Locate the cell with the specified text and output its [x, y] center coordinate. 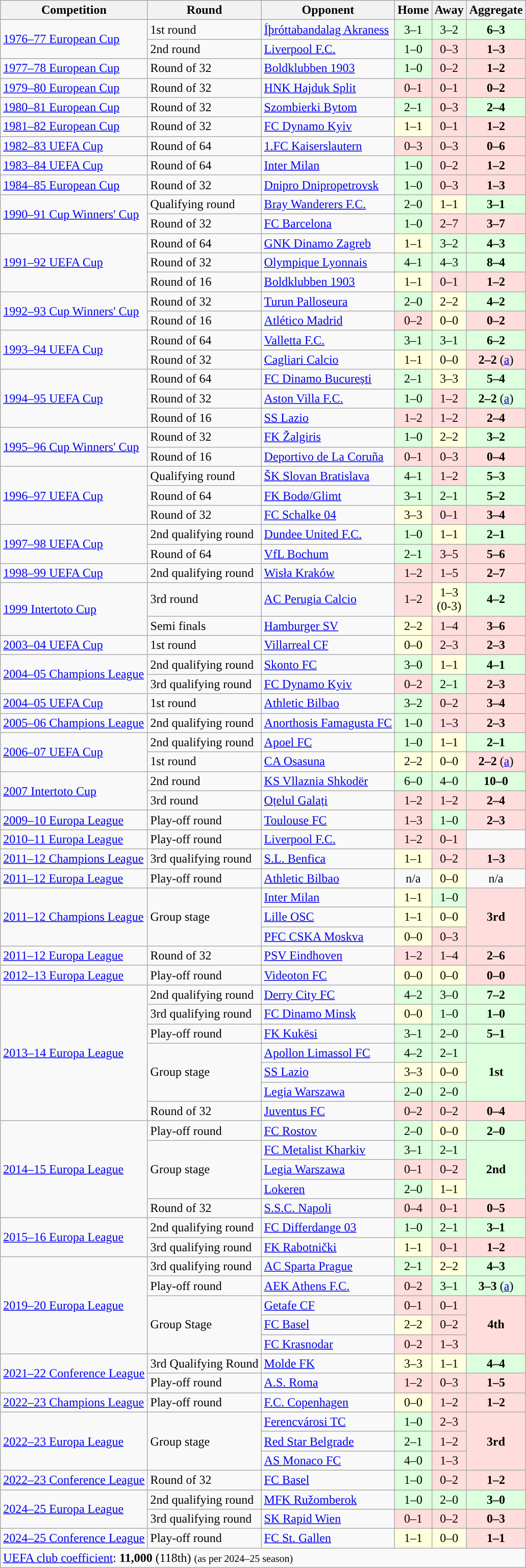
1980–81 European Cup [74, 107]
FC St. Gallen [328, 1538]
Villarreal CF [328, 645]
2012–13 Europa League [74, 975]
Red Star Belgrade [328, 1441]
GNK Dinamo Zagreb [328, 243]
VfL Bochum [328, 553]
5–3 [496, 476]
Anorthosis Famagusta FC [328, 723]
10–0 [496, 781]
PSV Eindhoven [328, 956]
0–6 [496, 146]
Bray Wanderers F.C. [328, 204]
FC Rostov [328, 1130]
HNK Hajduk Split [328, 88]
Competition [74, 10]
6–2 [496, 340]
MFK Ružomberok [328, 1499]
AS Monaco FC [328, 1460]
6–0 [413, 781]
2007 Intertoto Cup [74, 791]
Skonto FC [328, 665]
1994–95 UEFA Cup [74, 398]
4th [496, 1325]
1977–78 European Cup [74, 68]
Lille OSC [328, 917]
AEK Athens F.C. [328, 1286]
AC Sparta Prague [328, 1267]
1997–98 UEFA Cup [74, 544]
5–1 [496, 1033]
Dundee United F.C. [328, 534]
3–5 [449, 553]
Oțelul Galați [328, 800]
FC Schalke 04 [328, 515]
6–3 [496, 30]
Toulouse FC [328, 820]
Group Stage [204, 1325]
1.FC Kaiserslautern [328, 146]
UEFA club coefficient: 11,000 (118th) (as per 2024–25 season) [263, 1558]
2010–11 Europa League [74, 839]
Derry City FC [328, 995]
3rd Qualifying Round [204, 1363]
2003–04 UEFA Cup [74, 645]
Wisła Kraków [328, 573]
Cagliari Calcio [328, 360]
Away [449, 10]
2024–25 Conference League [74, 1538]
FC Dinamo București [328, 379]
3–7 [496, 223]
1993–94 UEFA Cup [74, 350]
Apoel FC [328, 742]
FK Žalgiris [328, 437]
Round [204, 10]
2004–05 UEFA Cup [74, 703]
2022–23 Conference League [74, 1480]
AC Perugia Calcio [328, 600]
FC Dinamo Minsk [328, 1014]
S.L. Benfica [328, 858]
0–5 [496, 1208]
2024–25 Europa League [74, 1509]
2006–07 UEFA Cup [74, 752]
SK Rapid Wien [328, 1519]
7–2 [496, 995]
Íþróttabandalag Akraness [328, 30]
Szombierki Bytom [328, 107]
1976–77 European Cup [74, 39]
FC Barcelona [328, 223]
2005–06 Champions League [74, 723]
Atlético Madrid [328, 321]
Olympique Lyonnais [328, 263]
4–4 [496, 1363]
8–4 [496, 263]
2015–16 Europa League [74, 1237]
1991–92 UEFA Cup [74, 263]
1982–83 UEFA Cup [74, 146]
ŠK Slovan Bratislava [328, 476]
1999 Intertoto Cup [74, 609]
2004–05 Champions League [74, 674]
2009–10 Europa League [74, 820]
2019–20 Europa League [74, 1305]
3–6 [496, 626]
5–2 [496, 495]
Home [413, 10]
2021–22 Conference League [74, 1373]
1996–97 UEFA Cup [74, 495]
1983–84 UEFA Cup [74, 165]
2nd [496, 1169]
Semi finals [204, 626]
Valletta F.C. [328, 340]
KS Vllaznia Shkodër [328, 781]
Ferencvárosi TC [328, 1422]
A.S. Roma [328, 1383]
1981–82 European Cup [74, 127]
1992–93 Cup Winners' Cup [74, 311]
Juventus FC [328, 1111]
FK Rabotnički [328, 1247]
F.C. Copenhagen [328, 1402]
Apollon Limassol FC [328, 1053]
CA Osasuna [328, 762]
1990–91 Cup Winners' Cup [74, 214]
1984–85 European Cup [74, 185]
FC Metalist Kharkiv [328, 1150]
Lokeren [328, 1189]
FC Krasnodar [328, 1344]
Turun Palloseura [328, 301]
Opponent [328, 10]
3–3 (a) [496, 1286]
2014–15 Europa League [74, 1169]
Dnipro Dnipropetrovsk [328, 185]
2022–23 Champions League [74, 1402]
Videoton FC [328, 975]
Molde FK [328, 1363]
5–6 [496, 553]
PFC CSKA Moskva [328, 937]
Hamburger SV [328, 626]
FK Kukësi [328, 1033]
Deportivo de La Coruña [328, 457]
FC Differdange 03 [328, 1228]
2013–14 Europa League [74, 1053]
S.S.C. Napoli [328, 1208]
1995–96 Cup Winners' Cup [74, 447]
1–3 (0-3) [449, 600]
Aggregate [496, 10]
1998–99 UEFA Cup [74, 573]
1979–80 European Cup [74, 88]
5–4 [496, 379]
Getafe CF [328, 1305]
FK Bodø/Glimt [328, 495]
2–6 [496, 956]
2022–23 Europa League [74, 1441]
1st [496, 1072]
Aston Villa F.C. [328, 398]
